From the cell containing the given text, extract its center point as (x, y) coordinate. 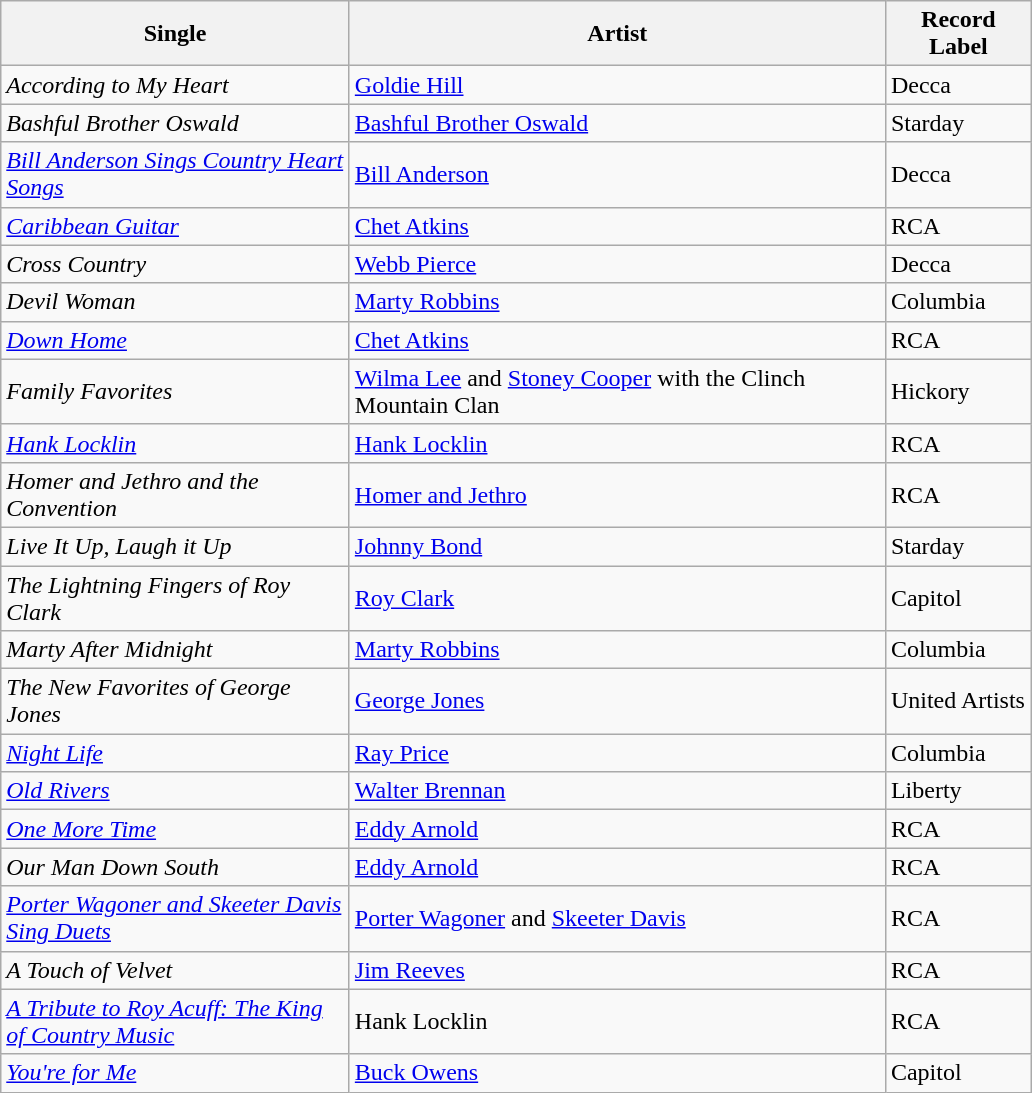
Night Life (176, 753)
Hickory (958, 392)
Bill Anderson Sings Country Heart Songs (176, 174)
Wilma Lee and Stoney Cooper with the Clinch Mountain Clan (617, 392)
Record Label (958, 34)
Marty After Midnight (176, 650)
According to My Heart (176, 85)
Buck Owens (617, 1073)
Live It Up, Laugh it Up (176, 546)
Porter Wagoner and Skeeter Davis Sing Duets (176, 918)
Caribbean Guitar (176, 226)
A Touch of Velvet (176, 970)
Homer and Jethro (617, 494)
You're for Me (176, 1073)
Johnny Bond (617, 546)
Webb Pierce (617, 264)
Goldie Hill (617, 85)
Homer and Jethro and the Convention (176, 494)
Our Man Down South (176, 867)
Family Favorites (176, 392)
One More Time (176, 829)
George Jones (617, 702)
Down Home (176, 340)
A Tribute to Roy Acuff: The King of Country Music (176, 1022)
Devil Woman (176, 302)
Jim Reeves (617, 970)
Walter Brennan (617, 791)
Single (176, 34)
The New Favorites of George Jones (176, 702)
Porter Wagoner and Skeeter Davis (617, 918)
United Artists (958, 702)
Old Rivers (176, 791)
Bill Anderson (617, 174)
Liberty (958, 791)
Cross Country (176, 264)
Roy Clark (617, 598)
Ray Price (617, 753)
The Lightning Fingers of Roy Clark (176, 598)
Artist (617, 34)
